Find where the given text appears and provide that cell's center as (X, Y) coordinate. 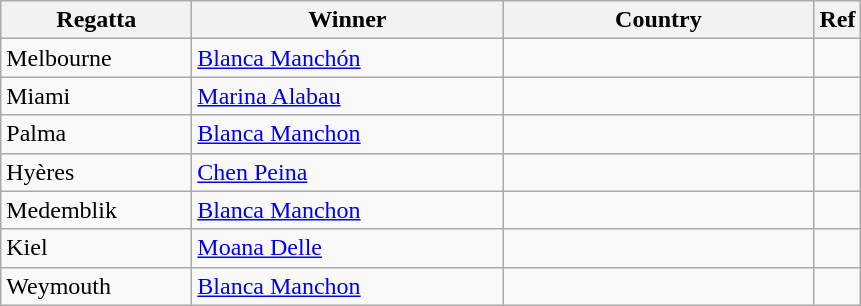
Chen Peina (348, 172)
Miami (96, 96)
Medemblik (96, 210)
Melbourne (96, 58)
Weymouth (96, 286)
Moana Delle (348, 248)
Country (658, 20)
Kiel (96, 248)
Winner (348, 20)
Palma (96, 134)
Blanca Manchón (348, 58)
Regatta (96, 20)
Marina Alabau (348, 96)
Ref (838, 20)
Hyères (96, 172)
